Capture the cell that displays the provided text and extract its [x, y] central coordinate. 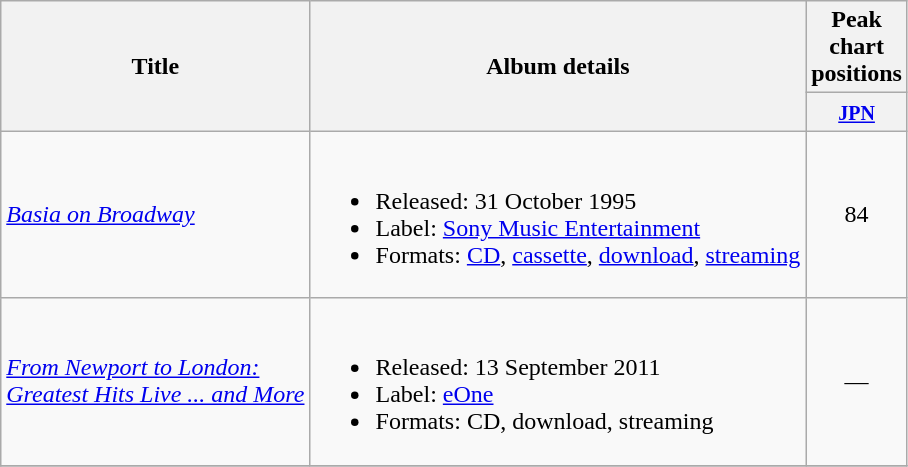
Basia on Broadway [156, 214]
Released: 13 September 2011Label: eOneFormats: CD, download, streaming [558, 382]
— [857, 382]
Title [156, 66]
From Newport to London: Greatest Hits Live ... and More [156, 382]
Album details [558, 66]
Peak chart positions [857, 47]
84 [857, 214]
Released: 31 October 1995Label: Sony Music EntertainmentFormats: CD, cassette, download, streaming [558, 214]
JPN [857, 112]
